Scan for the cell matching the given text and deliver its (X, Y) coordinate at center. 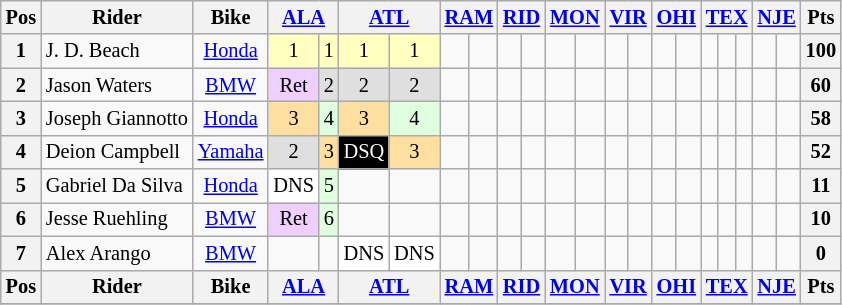
60 (821, 85)
Joseph Giannotto (117, 118)
Alex Arango (117, 253)
11 (821, 186)
0 (821, 253)
58 (821, 118)
Deion Campbell (117, 152)
7 (21, 253)
100 (821, 51)
Jesse Ruehling (117, 219)
DSQ (364, 152)
Yamaha (231, 152)
J. D. Beach (117, 51)
52 (821, 152)
Jason Waters (117, 85)
Gabriel Da Silva (117, 186)
10 (821, 219)
